For the text-containing cell, return its midpoint in [x, y] coordinate format. 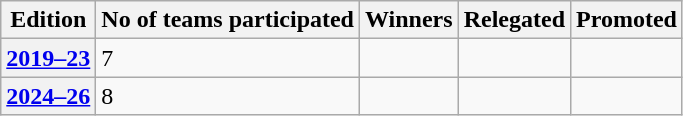
No of teams participated [228, 20]
2019–23 [48, 58]
Promoted [627, 20]
Edition [48, 20]
7 [228, 58]
Relegated [514, 20]
8 [228, 96]
Winners [410, 20]
2024–26 [48, 96]
